Return the [x, y] coordinate for the center point of the cell that contains the specified text.  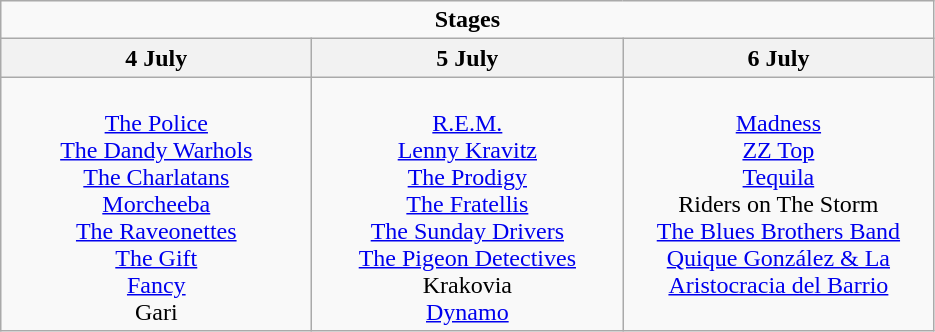
Madness ZZ Top Tequila Riders on The Storm The Blues Brothers Band Quique González & La Aristocracia del Barrio [778, 204]
5 July [468, 58]
The Police The Dandy Warhols The Charlatans Morcheeba The Raveonettes The Gift Fancy Gari [156, 204]
6 July [778, 58]
R.E.M. Lenny Kravitz The Prodigy The Fratellis The Sunday Drivers The Pigeon Detectives Krakovia Dynamo [468, 204]
4 July [156, 58]
Stages [468, 20]
